For the text-containing cell, return its midpoint in (X, Y) coordinate format. 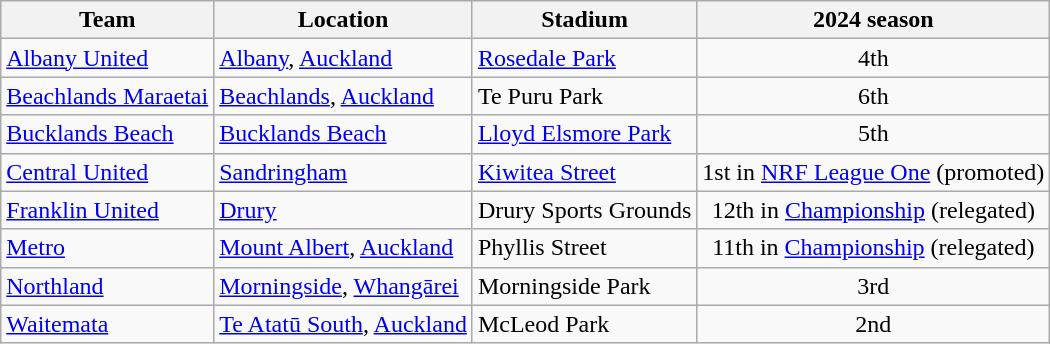
4th (874, 58)
6th (874, 96)
Metro (108, 248)
5th (874, 134)
Lloyd Elsmore Park (584, 134)
Central United (108, 172)
Te Puru Park (584, 96)
Morningside, Whangārei (344, 286)
Albany, Auckland (344, 58)
12th in Championship (relegated) (874, 210)
Location (344, 20)
Mount Albert, Auckland (344, 248)
1st in NRF League One (promoted) (874, 172)
Phyllis Street (584, 248)
Albany United (108, 58)
Kiwitea Street (584, 172)
Team (108, 20)
Morningside Park (584, 286)
Stadium (584, 20)
Franklin United (108, 210)
2nd (874, 324)
Waitemata (108, 324)
11th in Championship (relegated) (874, 248)
McLeod Park (584, 324)
Te Atatū South, Auckland (344, 324)
2024 season (874, 20)
Beachlands Maraetai (108, 96)
Rosedale Park (584, 58)
Beachlands, Auckland (344, 96)
Sandringham (344, 172)
Drury Sports Grounds (584, 210)
Drury (344, 210)
3rd (874, 286)
Northland (108, 286)
